Search for the cell housing the specified text and yield its (X, Y) center coordinate. 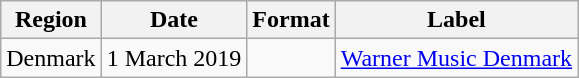
1 March 2019 (174, 58)
Denmark (51, 58)
Warner Music Denmark (456, 58)
Region (51, 20)
Label (456, 20)
Date (174, 20)
Format (291, 20)
